Output the (x, y) coordinate of the center of the cell containing the given text.  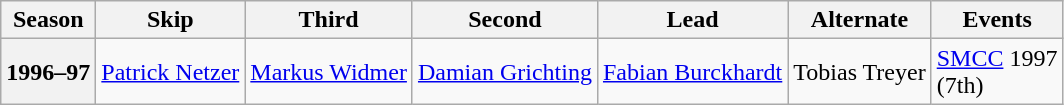
SMCC 1997 (7th) (997, 72)
Patrick Netzer (170, 72)
Skip (170, 20)
Fabian Burckhardt (692, 72)
Damian Grichting (504, 72)
Alternate (860, 20)
1996–97 (48, 72)
Third (329, 20)
Tobias Treyer (860, 72)
Events (997, 20)
Markus Widmer (329, 72)
Lead (692, 20)
Season (48, 20)
Second (504, 20)
